Identify which cell holds the provided text, then report its (X, Y) central coordinate. 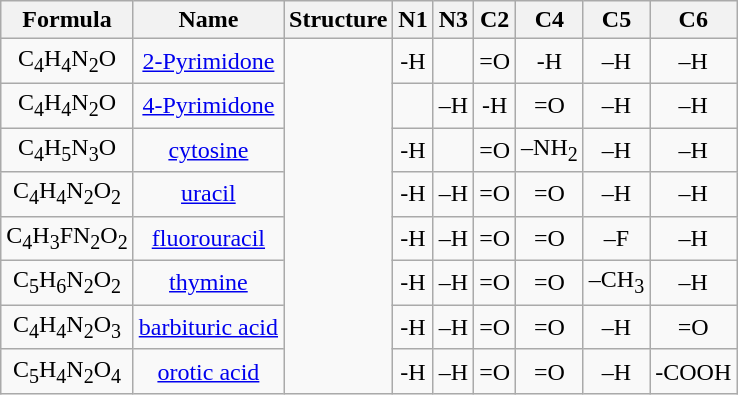
-COOH (694, 371)
–CH3 (616, 283)
thymine (208, 283)
fluorouracil (208, 238)
C4 (550, 20)
C5H4N2O4 (67, 371)
2-Pyrimidone (208, 61)
Formula (67, 20)
orotic acid (208, 371)
–F (616, 238)
C4H5N3O (67, 150)
4-Pyrimidone (208, 105)
barbituric acid (208, 327)
–NH2 (550, 150)
C5H6N2O2 (67, 283)
C6 (694, 20)
C2 (495, 20)
C4H4N2O3 (67, 327)
Name (208, 20)
Structure (338, 20)
N1 (413, 20)
uracil (208, 194)
C5 (616, 20)
C4H3FN2O2 (67, 238)
C4H4N2O2 (67, 194)
cytosine (208, 150)
N3 (453, 20)
